Capture the cell that displays the provided text and extract its [x, y] central coordinate. 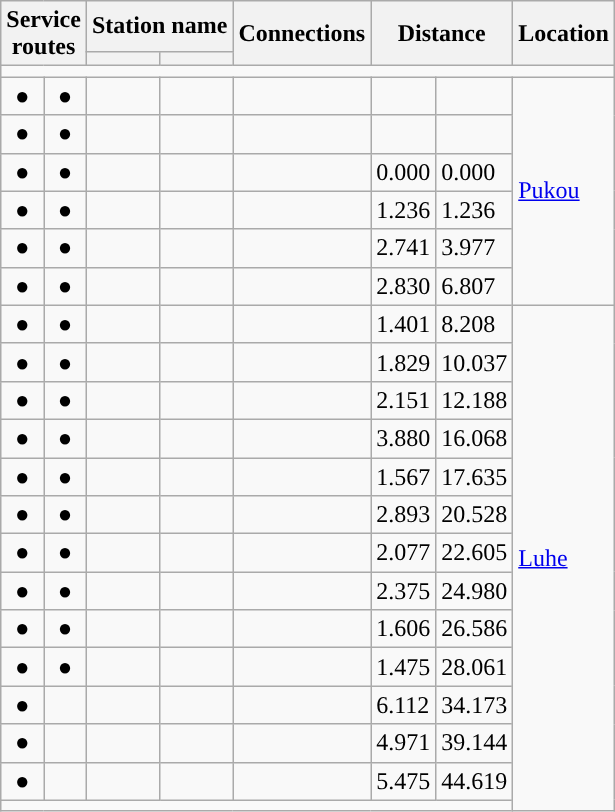
Pukou [564, 191]
1.829 [404, 362]
1.606 [404, 629]
Distance [442, 34]
4.971 [404, 743]
44.619 [474, 781]
5.475 [404, 781]
22.605 [474, 553]
2.741 [404, 248]
20.528 [474, 515]
Serviceroutes [44, 34]
Luhe [564, 558]
Connections [302, 34]
3.880 [404, 438]
2.375 [404, 591]
16.068 [474, 438]
2.151 [404, 400]
Station name [159, 26]
6.112 [404, 705]
39.144 [474, 743]
1.401 [404, 324]
8.208 [474, 324]
3.977 [474, 248]
6.807 [474, 286]
34.173 [474, 705]
1.475 [404, 667]
1.567 [404, 477]
12.188 [474, 400]
Location [564, 34]
2.077 [404, 553]
2.830 [404, 286]
2.893 [404, 515]
26.586 [474, 629]
24.980 [474, 591]
28.061 [474, 667]
17.635 [474, 477]
10.037 [474, 362]
